Determine the (x, y) coordinate at the center of the cell enclosing the given text.  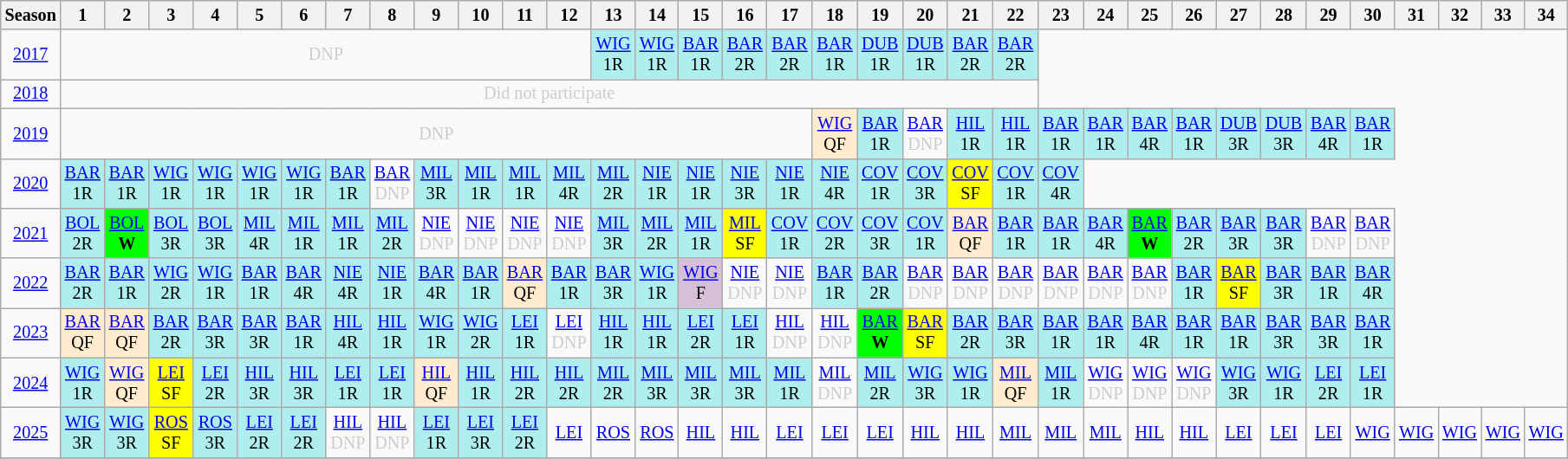
1 (83, 16)
MILSF (745, 234)
BOL2R (83, 234)
24 (1106, 16)
LEISF (172, 383)
7 (348, 16)
MILQF (1016, 383)
12 (569, 16)
COV4R (1061, 184)
COVSF (970, 184)
3 (172, 16)
17 (790, 16)
31 (1416, 16)
BOLW (127, 234)
COV2R (835, 234)
2018 (31, 94)
ROS3R (215, 433)
2021 (31, 234)
10 (480, 16)
2022 (31, 283)
HILQF (437, 383)
2017 (31, 55)
2020 (31, 184)
16 (745, 16)
2 (127, 16)
4 (215, 16)
WIGF (700, 283)
MILDNP (835, 383)
26 (1194, 16)
Did not participate (550, 94)
20 (925, 16)
22 (1016, 16)
28 (1284, 16)
11 (525, 16)
25 (1149, 16)
ROSSF (172, 433)
9 (437, 16)
29 (1328, 16)
19 (880, 16)
34 (1546, 16)
30 (1373, 16)
21 (970, 16)
LEI3R (480, 433)
27 (1239, 16)
NIE3R (745, 184)
15 (700, 16)
13 (614, 16)
23 (1061, 16)
33 (1503, 16)
2019 (31, 133)
5 (260, 16)
MIL 2R (614, 184)
14 (657, 16)
32 (1460, 16)
8 (392, 16)
LEIDNP (569, 333)
2023 (31, 333)
6 (303, 16)
Season (31, 16)
2025 (31, 433)
18 (835, 16)
HIL4R (348, 333)
2024 (31, 383)
